Capture the cell that displays the provided text and extract its (X, Y) central coordinate. 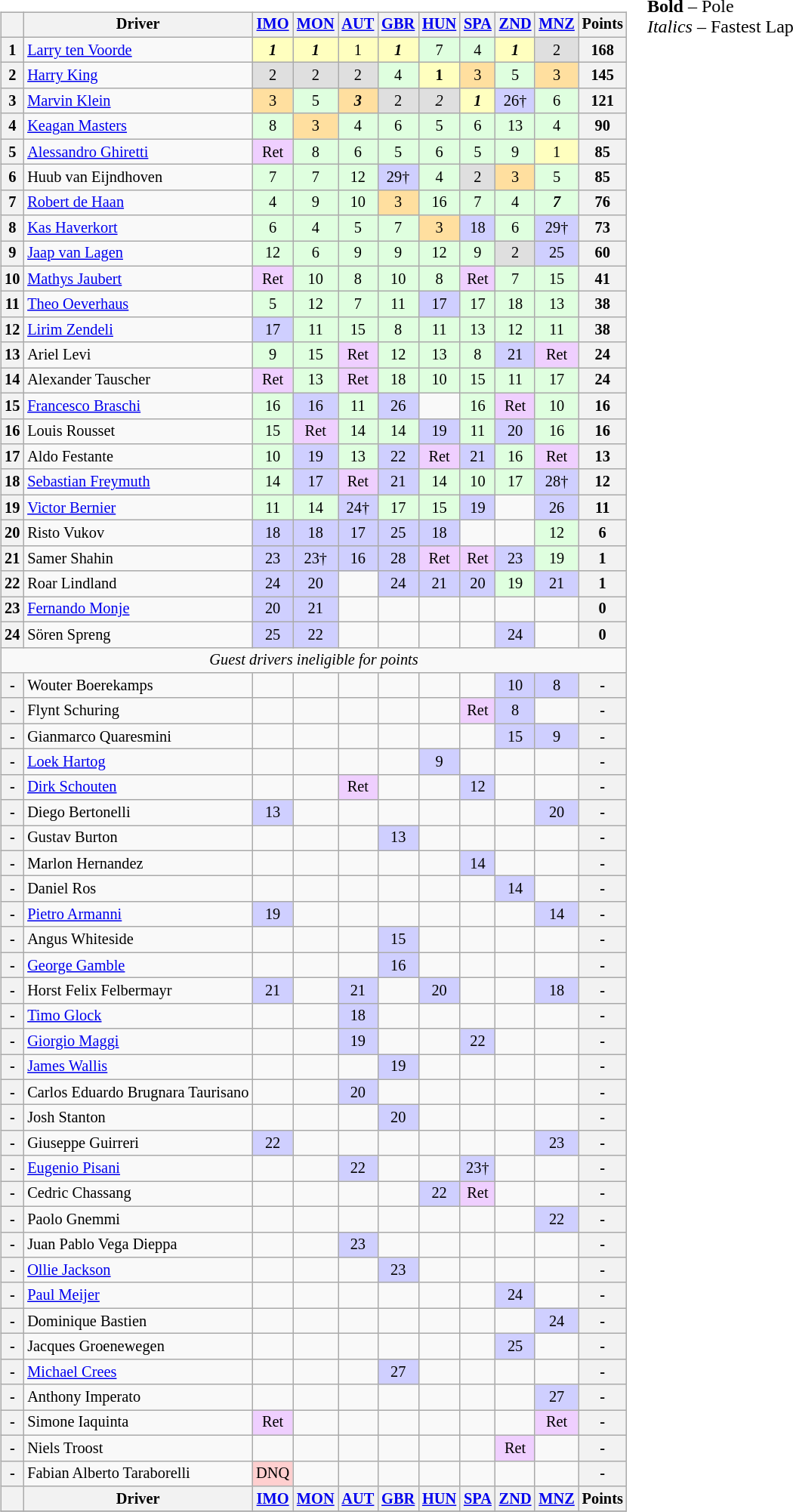
28† (556, 482)
Sebastian Freymuth (137, 482)
Jaap van Lagen (137, 254)
Michael Crees (137, 1372)
Juan Pablo Vega Dieppa (137, 1245)
Pietro Armanni (137, 915)
Francesco Braschi (137, 406)
Guest drivers ineligible for points (313, 660)
Eugenio Pisani (137, 1168)
Larry ten Voorde (137, 50)
Sören Spreng (137, 634)
Ollie Jackson (137, 1270)
Risto Vukov (137, 533)
DNQ (273, 1473)
Huub van Eijndhoven (137, 177)
Fabian Alberto Taraborelli (137, 1473)
28 (398, 558)
Horst Felix Felbermayr (137, 991)
James Wallis (137, 1067)
Daniel Ros (137, 889)
Diego Bertonelli (137, 813)
George Gamble (137, 965)
Wouter Boerekamps (137, 686)
Dirk Schouten (137, 787)
Samer Shahin (137, 558)
Loek Hartog (137, 762)
24† (358, 508)
Mathys Jaubert (137, 279)
Cedric Chassang (137, 1194)
Roar Lindland (137, 584)
Paolo Gnemmi (137, 1219)
Victor Bernier (137, 508)
Angus Whiteside (137, 940)
60 (603, 254)
Robert de Haan (137, 202)
Niels Troost (137, 1448)
Louis Rousset (137, 431)
Gustav Burton (137, 838)
Keagan Masters (137, 126)
Timo Glock (137, 1016)
Carlos Eduardo Brugnara Taurisano (137, 1092)
Jacques Groenewegen (137, 1347)
Ariel Levi (137, 355)
168 (603, 50)
Theo Oeverhaus (137, 304)
121 (603, 101)
Giorgio Maggi (137, 1041)
Paul Meijer (137, 1295)
Aldo Festante (137, 457)
Alessandro Ghiretti (137, 152)
Fernando Monje (137, 609)
Josh Stanton (137, 1118)
Flynt Schuring (137, 711)
Lirim Zendeli (137, 330)
Dominique Bastien (137, 1321)
76 (603, 202)
90 (603, 126)
26† (515, 101)
145 (603, 76)
Marlon Hernandez (137, 863)
Marvin Klein (137, 101)
Gianmarco Quaresmini (137, 736)
Simone Iaquinta (137, 1423)
Anthony Imperato (137, 1397)
73 (603, 228)
Harry King (137, 76)
Kas Haverkort (137, 228)
Giuseppe Guirreri (137, 1143)
Alexander Tauscher (137, 381)
41 (603, 279)
